Capture the cell that displays the provided text and extract its [x, y] central coordinate. 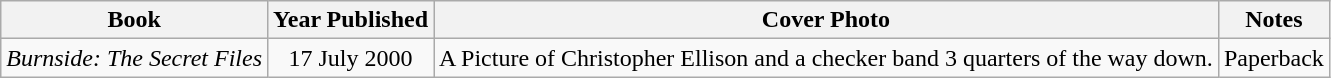
Year Published [351, 20]
Cover Photo [826, 20]
Burnside: The Secret Files [134, 58]
17 July 2000 [351, 58]
Paperback [1274, 58]
A Picture of Christopher Ellison and a checker band 3 quarters of the way down. [826, 58]
Notes [1274, 20]
Book [134, 20]
